Locate the cell with the specified text and output its (X, Y) center coordinate. 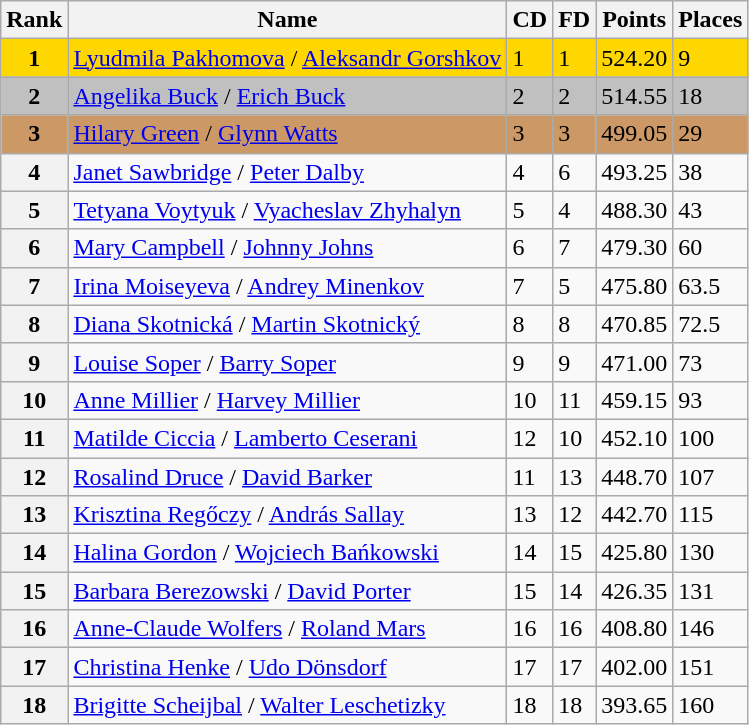
CD (530, 20)
452.10 (634, 438)
Lyudmila Pakhomova / Aleksandr Gorshkov (288, 58)
38 (710, 172)
Matilde Ciccia / Lamberto Ceserani (288, 438)
151 (710, 667)
73 (710, 362)
100 (710, 438)
459.15 (634, 400)
63.5 (710, 286)
Janet Sawbridge / Peter Dalby (288, 172)
Irina Moiseyeva / Andrey Minenkov (288, 286)
43 (710, 210)
93 (710, 400)
60 (710, 248)
499.05 (634, 134)
Points (634, 20)
470.85 (634, 324)
Brigitte Scheijbal / Walter Leschetizky (288, 705)
Diana Skotnická / Martin Skotnický (288, 324)
Angelika Buck / Erich Buck (288, 96)
514.55 (634, 96)
Name (288, 20)
488.30 (634, 210)
Tetyana Voytyuk / Vyacheslav Zhyhalyn (288, 210)
Places (710, 20)
475.80 (634, 286)
29 (710, 134)
Mary Campbell / Johnny Johns (288, 248)
Christina Henke / Udo Dönsdorf (288, 667)
107 (710, 477)
Halina Gordon / Wojciech Bańkowski (288, 553)
131 (710, 591)
130 (710, 553)
Hilary Green / Glynn Watts (288, 134)
393.65 (634, 705)
FD (574, 20)
Barbara Berezowski / David Porter (288, 591)
Anne-Claude Wolfers / Roland Mars (288, 629)
Krisztina Regőczy / András Sallay (288, 515)
426.35 (634, 591)
524.20 (634, 58)
471.00 (634, 362)
160 (710, 705)
493.25 (634, 172)
115 (710, 515)
Rosalind Druce / David Barker (288, 477)
Louise Soper / Barry Soper (288, 362)
479.30 (634, 248)
408.80 (634, 629)
Anne Millier / Harvey Millier (288, 400)
448.70 (634, 477)
72.5 (710, 324)
146 (710, 629)
402.00 (634, 667)
425.80 (634, 553)
Rank (34, 20)
442.70 (634, 515)
